For the text-containing cell, return its midpoint in [x, y] coordinate format. 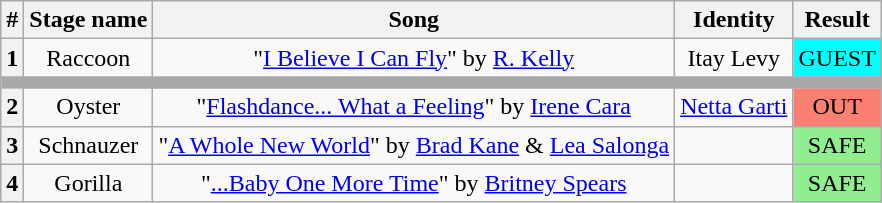
"I Believe I Can Fly" by R. Kelly [414, 58]
4 [12, 183]
GUEST [837, 58]
1 [12, 58]
OUT [837, 107]
2 [12, 107]
Identity [734, 20]
"...Baby One More Time" by Britney Spears [414, 183]
3 [12, 145]
"A Whole New World" by Brad Kane & Lea Salonga [414, 145]
Result [837, 20]
"Flashdance... What a Feeling" by Irene Cara [414, 107]
Gorilla [88, 183]
Oyster [88, 107]
Stage name [88, 20]
Song [414, 20]
Schnauzer [88, 145]
# [12, 20]
Raccoon [88, 58]
Netta Garti [734, 107]
Itay Levy [734, 58]
